Search for the cell housing the specified text and yield its (x, y) center coordinate. 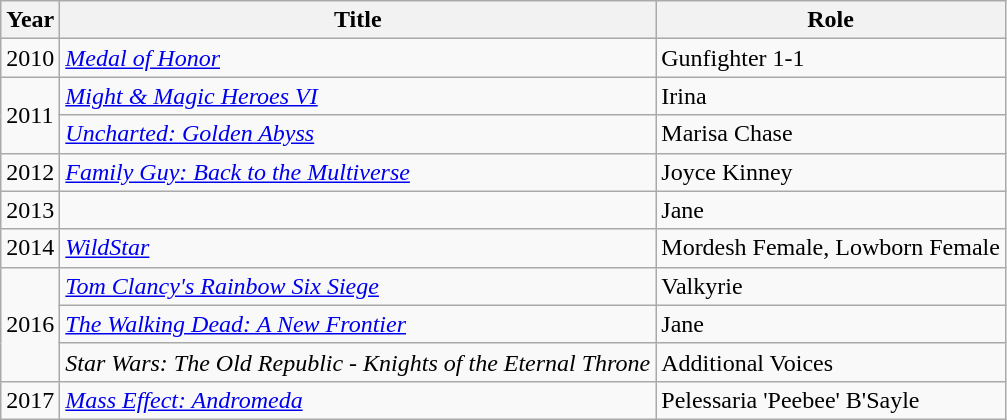
2016 (30, 324)
Medal of Honor (358, 58)
Might & Magic Heroes VI (358, 96)
Irina (831, 96)
Uncharted: Golden Abyss (358, 134)
2010 (30, 58)
Valkyrie (831, 286)
2011 (30, 115)
Gunfighter 1-1 (831, 58)
Additional Voices (831, 362)
WildStar (358, 248)
2012 (30, 172)
Year (30, 20)
Tom Clancy's Rainbow Six Siege (358, 286)
Title (358, 20)
Pelessaria 'Peebee' B'Sayle (831, 400)
2014 (30, 248)
Role (831, 20)
The Walking Dead: A New Frontier (358, 324)
Star Wars: The Old Republic - Knights of the Eternal Throne (358, 362)
Mass Effect: Andromeda (358, 400)
Mordesh Female, Lowborn Female (831, 248)
Joyce Kinney (831, 172)
Marisa Chase (831, 134)
Family Guy: Back to the Multiverse (358, 172)
2017 (30, 400)
2013 (30, 210)
